Scan for the cell matching the given text and deliver its [X, Y] coordinate at center. 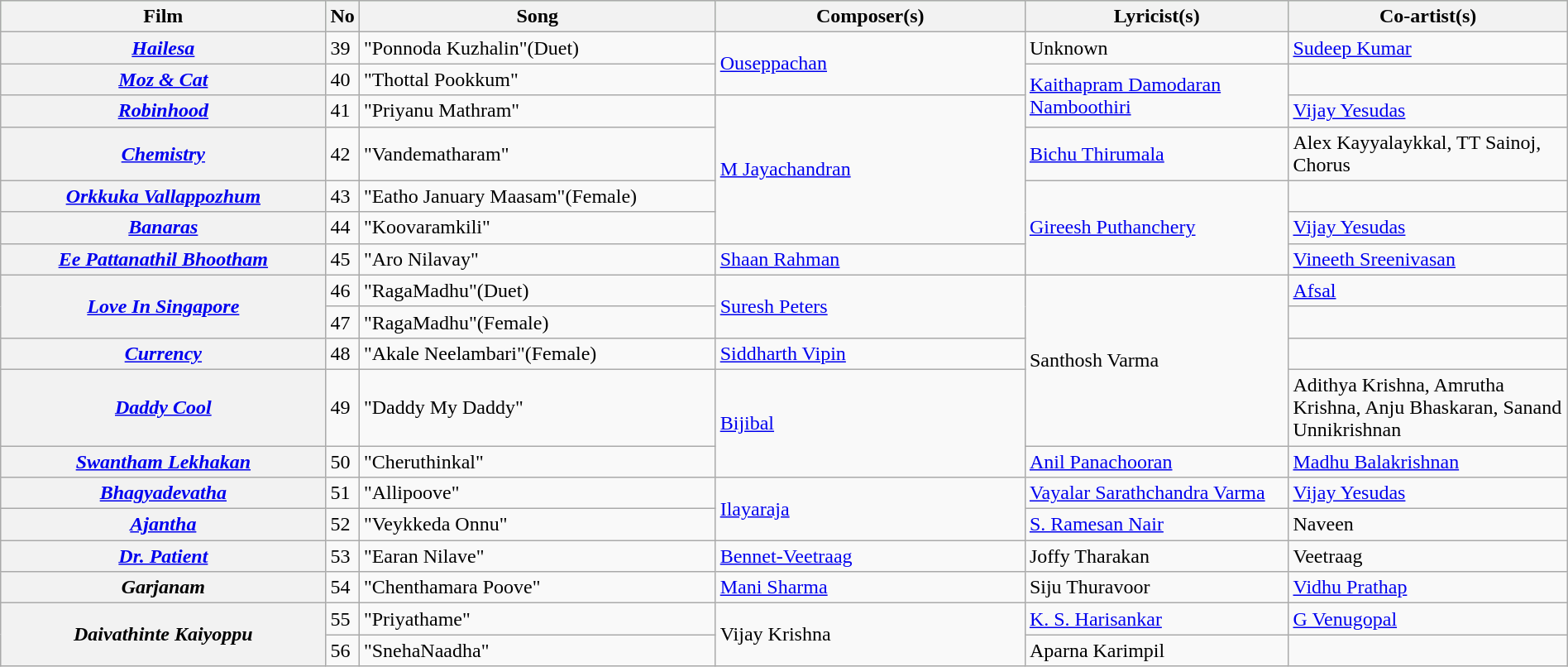
Mani Sharma [870, 588]
Hailesa [164, 48]
Film [164, 17]
"Koovaramkili" [538, 228]
Banaras [164, 228]
"Daddy My Daddy" [538, 407]
48 [342, 353]
Kaithapram Damodaran Namboothiri [1156, 95]
"Thottal Pookkum" [538, 79]
46 [342, 290]
Veetraag [1427, 556]
Joffy Tharakan [1156, 556]
Ouseppachan [870, 64]
Composer(s) [870, 17]
Bijibal [870, 423]
41 [342, 111]
Sudeep Kumar [1427, 48]
Ajantha [164, 525]
"Ponnoda Kuzhalin"(Duet) [538, 48]
"RagaMadhu"(Duet) [538, 290]
"Cheruthinkal" [538, 461]
Vidhu Prathap [1427, 588]
"Akale Neelambari"(Female) [538, 353]
Bennet-Veetraag [870, 556]
Afsal [1427, 290]
Suresh Peters [870, 306]
Siju Thuravoor [1156, 588]
Unknown [1156, 48]
47 [342, 322]
Ee Pattanathil Bhootham [164, 259]
Chemistry [164, 154]
"Veykkeda Onnu" [538, 525]
Song [538, 17]
Siddharth Vipin [870, 353]
K. S. Harisankar [1156, 619]
M Jayachandran [870, 169]
"Allipoove" [538, 493]
Vijay Krishna [870, 635]
Daivathinte Kaiyoppu [164, 635]
Santhosh Varma [1156, 360]
40 [342, 79]
52 [342, 525]
Anil Panachooran [1156, 461]
42 [342, 154]
Orkkuka Vallappozhum [164, 196]
Moz & Cat [164, 79]
39 [342, 48]
"Aro Nilavay" [538, 259]
G Venugopal [1427, 619]
Vineeth Sreenivasan [1427, 259]
49 [342, 407]
"Priyathame" [538, 619]
Robinhood [164, 111]
Madhu Balakrishnan [1427, 461]
Gireesh Puthanchery [1156, 228]
54 [342, 588]
44 [342, 228]
Aparna Karimpil [1156, 650]
"SnehaNaadha" [538, 650]
Bichu Thirumala [1156, 154]
Bhagyadevatha [164, 493]
50 [342, 461]
Garjanam [164, 588]
No [342, 17]
Lyricist(s) [1156, 17]
51 [342, 493]
43 [342, 196]
53 [342, 556]
Naveen [1427, 525]
"Vandematharam" [538, 154]
"Chenthamara Poove" [538, 588]
56 [342, 650]
Ilayaraja [870, 509]
"Priyanu Mathram" [538, 111]
Alex Kayyalaykkal, TT Sainoj, Chorus [1427, 154]
Daddy Cool [164, 407]
S. Ramesan Nair [1156, 525]
Dr. Patient [164, 556]
"Earan Nilave" [538, 556]
"Eatho January Maasam"(Female) [538, 196]
Swantham Lekhakan [164, 461]
Shaan Rahman [870, 259]
45 [342, 259]
Co-artist(s) [1427, 17]
Love In Singapore [164, 306]
Currency [164, 353]
Adithya Krishna, Amrutha Krishna, Anju Bhaskaran, Sanand Unnikrishnan [1427, 407]
55 [342, 619]
"RagaMadhu"(Female) [538, 322]
Vayalar Sarathchandra Varma [1156, 493]
